Scan for the cell matching the given text and deliver its (X, Y) coordinate at center. 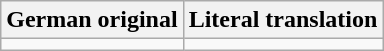
Literal translation (283, 20)
German original (92, 20)
